Pinpoint the cell where the given text exists, returning its (X, Y) midpoint coordinate. 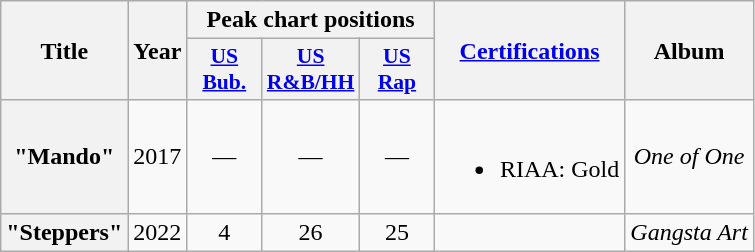
26 (311, 232)
Peak chart positions (311, 20)
25 (396, 232)
Year (158, 50)
Certifications (529, 50)
Album (690, 50)
Title (64, 50)
Gangsta Art (690, 232)
One of One (690, 156)
"Steppers" (64, 232)
"Mando" (64, 156)
2022 (158, 232)
2017 (158, 156)
USR&B/HH (311, 70)
USRap (396, 70)
USBub. (224, 70)
RIAA: Gold (529, 156)
4 (224, 232)
